Provide the (x, y) coordinate of the cell's center where the given text is located.  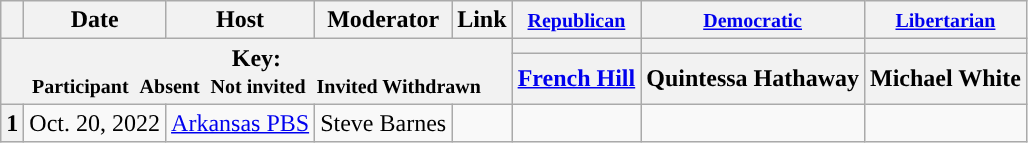
Republican (576, 20)
1 (12, 123)
Arkansas PBS (240, 123)
Quintessa Hathaway (753, 78)
Link (482, 20)
Oct. 20, 2022 (95, 123)
Host (240, 20)
Date (95, 20)
Steve Barnes (384, 123)
Libertarian (945, 20)
Key: Participant Absent Not invited Invited Withdrawn (256, 72)
French Hill (576, 78)
Michael White (945, 78)
Moderator (384, 20)
Democratic (753, 20)
